Capture the cell that displays the provided text and extract its [x, y] central coordinate. 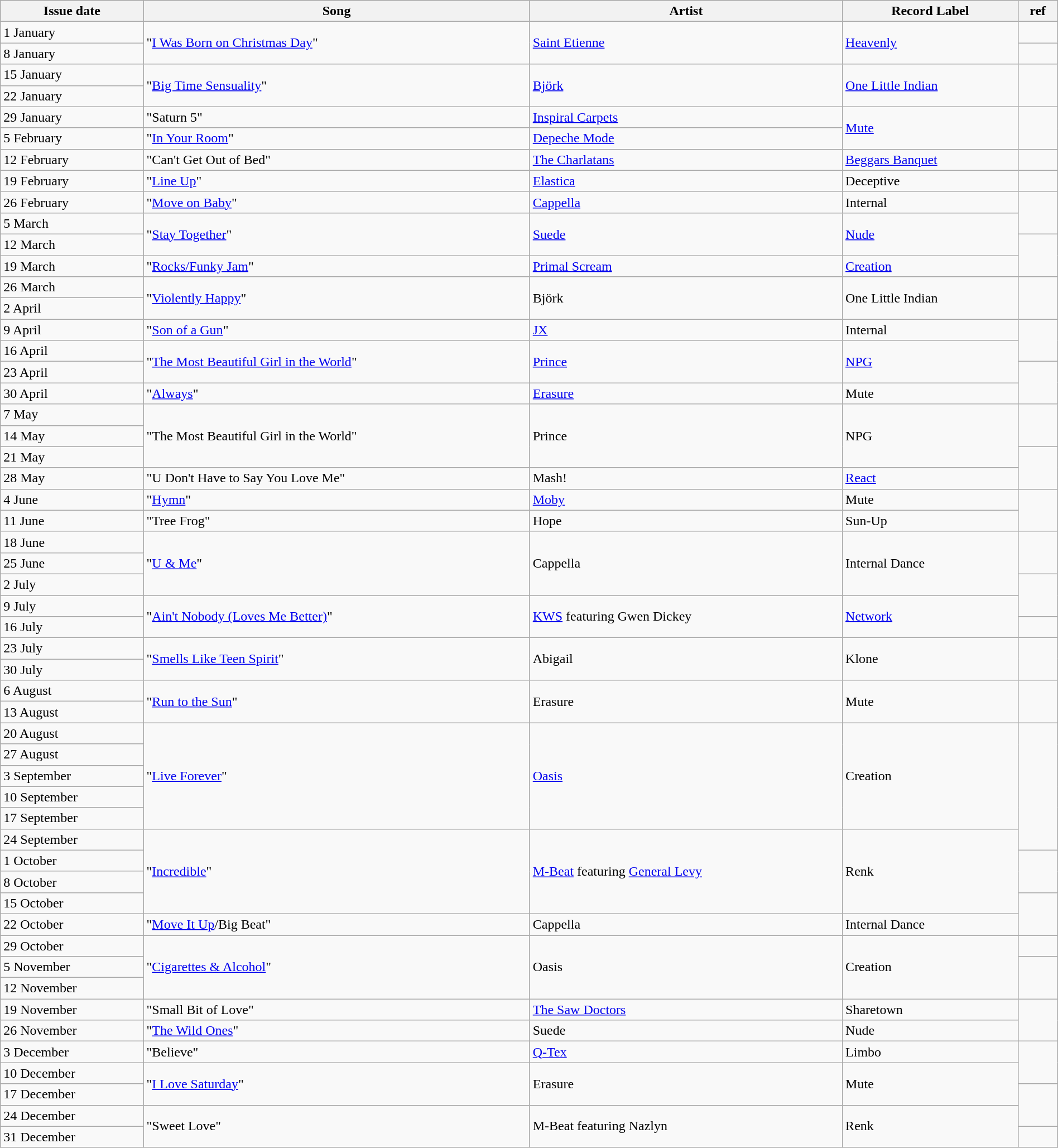
22 January [72, 96]
"Rocks/Funky Jam" [336, 266]
Inspiral Carpets [686, 117]
Issue date [72, 11]
26 February [72, 202]
"Line Up" [336, 181]
9 July [72, 606]
16 July [72, 627]
Primal Scream [686, 266]
17 December [72, 1094]
"Ain't Nobody (Loves Me Better)" [336, 616]
7 May [72, 415]
23 July [72, 649]
1 January [72, 32]
The Charlatans [686, 160]
"Incredible" [336, 871]
29 January [72, 117]
22 October [72, 924]
"Can't Get Out of Bed" [336, 160]
React [930, 478]
4 June [72, 499]
Abigail [686, 659]
"Son of a Gun" [336, 330]
23 April [72, 372]
"Small Bit of Love" [336, 1010]
10 December [72, 1073]
9 April [72, 330]
17 September [72, 818]
12 February [72, 160]
"U & Me" [336, 563]
Hope [686, 521]
Limbo [930, 1052]
Saint Etienne [686, 43]
27 August [72, 755]
Deceptive [930, 181]
M-Beat featuring General Levy [686, 871]
Beggars Banquet [930, 160]
5 February [72, 138]
"I Love Saturday" [336, 1084]
28 May [72, 478]
19 February [72, 181]
"Smells Like Teen Spirit" [336, 659]
30 April [72, 393]
10 September [72, 797]
Elastica [686, 181]
Q-Tex [686, 1052]
5 March [72, 223]
Sun-Up [930, 521]
"Move It Up/Big Beat" [336, 924]
Sharetown [930, 1010]
"Stay Together" [336, 234]
26 November [72, 1031]
29 October [72, 946]
ref [1038, 11]
KWS featuring Gwen Dickey [686, 616]
"Hymn" [336, 499]
16 April [72, 351]
2 July [72, 584]
"Sweet Love" [336, 1126]
12 March [72, 244]
11 June [72, 521]
24 December [72, 1116]
6 August [72, 691]
"Saturn 5" [336, 117]
"I Was Born on Christmas Day" [336, 43]
"Move on Baby" [336, 202]
Song [336, 11]
19 March [72, 266]
24 September [72, 839]
"Tree Frog" [336, 521]
Depeche Mode [686, 138]
5 November [72, 967]
15 January [72, 75]
JX [686, 330]
"Believe" [336, 1052]
Moby [686, 499]
8 October [72, 882]
Record Label [930, 11]
25 June [72, 563]
Artist [686, 11]
M-Beat featuring Nazlyn [686, 1126]
18 June [72, 542]
8 January [72, 54]
"The Wild Ones" [336, 1031]
Network [930, 616]
12 November [72, 988]
3 December [72, 1052]
The Saw Doctors [686, 1010]
"Always" [336, 393]
Heavenly [930, 43]
2 April [72, 309]
Klone [930, 659]
30 July [72, 670]
"Live Forever" [336, 776]
21 May [72, 457]
1 October [72, 861]
"U Don't Have to Say You Love Me" [336, 478]
15 October [72, 903]
20 August [72, 733]
"Violently Happy" [336, 298]
26 March [72, 287]
"Run to the Sun" [336, 702]
"In Your Room" [336, 138]
3 September [72, 776]
"Cigarettes & Alcohol" [336, 967]
14 May [72, 436]
Mash! [686, 478]
"Big Time Sensuality" [336, 85]
31 December [72, 1137]
19 November [72, 1010]
13 August [72, 712]
